Capture the cell that displays the provided text and extract its [x, y] central coordinate. 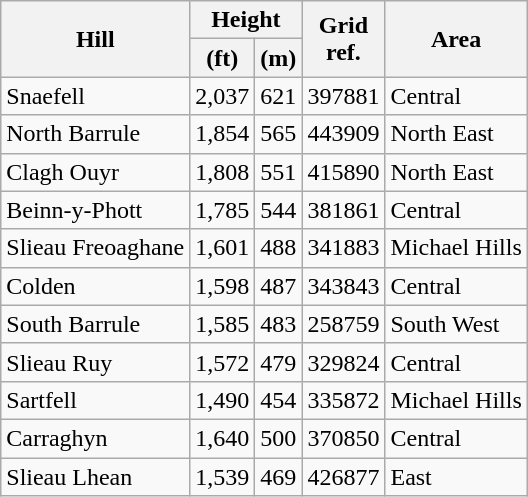
North Barrule [96, 134]
487 [278, 286]
544 [278, 210]
454 [278, 400]
1,572 [222, 362]
415890 [344, 172]
329824 [344, 362]
1,601 [222, 248]
1,785 [222, 210]
East [456, 477]
1,854 [222, 134]
343843 [344, 286]
Beinn-y-Phott [96, 210]
370850 [344, 438]
1,598 [222, 286]
500 [278, 438]
Hill [96, 39]
479 [278, 362]
1,539 [222, 477]
469 [278, 477]
1,808 [222, 172]
Slieau Lhean [96, 477]
341883 [344, 248]
Slieau Ruy [96, 362]
2,037 [222, 96]
381861 [344, 210]
443909 [344, 134]
397881 [344, 96]
(m) [278, 58]
South Barrule [96, 324]
426877 [344, 477]
Slieau Freoaghane [96, 248]
335872 [344, 400]
Height [246, 20]
565 [278, 134]
Grid ref. [344, 39]
1,640 [222, 438]
258759 [344, 324]
1,585 [222, 324]
Clagh Ouyr [96, 172]
621 [278, 96]
(ft) [222, 58]
Snaefell [96, 96]
Carraghyn [96, 438]
South West [456, 324]
Colden [96, 286]
483 [278, 324]
1,490 [222, 400]
Area [456, 39]
488 [278, 248]
Sartfell [96, 400]
551 [278, 172]
